Extract the [x, y] coordinate from the center of the cell holding the provided text.  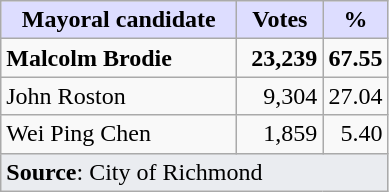
Votes [280, 20]
Malcolm Brodie [119, 58]
67.55 [356, 58]
Wei Ping Chen [119, 134]
23,239 [280, 58]
1,859 [280, 134]
9,304 [280, 96]
Mayoral candidate [119, 20]
Source: City of Richmond [194, 172]
% [356, 20]
5.40 [356, 134]
John Roston [119, 96]
27.04 [356, 96]
